Identify which cell holds the provided text, then report its (X, Y) central coordinate. 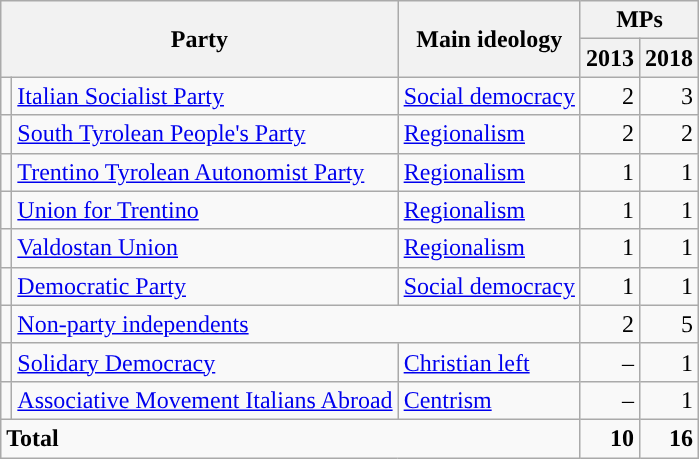
Democratic Party (205, 286)
Christian left (489, 362)
Main ideology (489, 39)
South Tyrolean People's Party (205, 134)
Centrism (489, 400)
Party (200, 39)
Italian Socialist Party (205, 96)
Non-party independents (296, 324)
16 (670, 438)
Associative Movement Italians Abroad (205, 400)
2013 (610, 58)
Union for Trentino (205, 210)
2018 (670, 58)
Solidary Democracy (205, 362)
Valdostan Union (205, 248)
MPs (639, 20)
3 (670, 96)
Trentino Tyrolean Autonomist Party (205, 172)
Total (291, 438)
5 (670, 324)
10 (610, 438)
